Determine the (X, Y) coordinate at the center of the cell enclosing the given text.  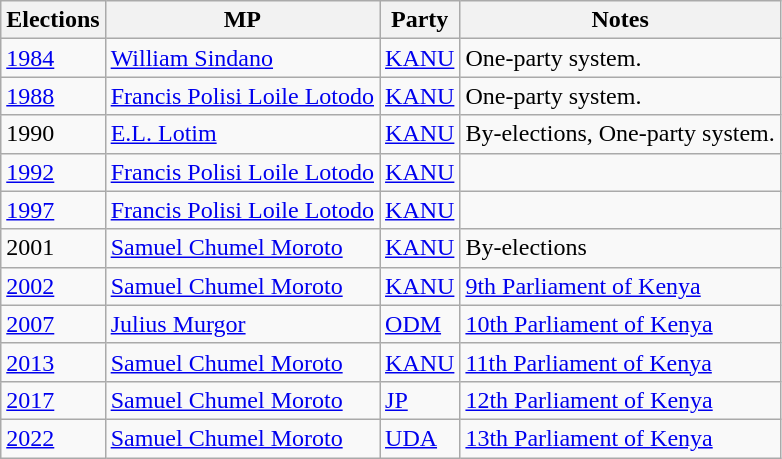
2001 (53, 248)
Elections (53, 20)
Julius Murgor (242, 324)
9th Parliament of Kenya (620, 286)
MP (242, 20)
Notes (620, 20)
10th Parliament of Kenya (620, 324)
1997 (53, 210)
By-elections, One-party system. (620, 134)
1984 (53, 58)
11th Parliament of Kenya (620, 362)
UDA (420, 438)
13th Parliament of Kenya (620, 438)
ODM (420, 324)
By-elections (620, 248)
William Sindano (242, 58)
1992 (53, 172)
E.L. Lotim (242, 134)
12th Parliament of Kenya (620, 400)
2017 (53, 400)
1988 (53, 96)
JP (420, 400)
2022 (53, 438)
2002 (53, 286)
1990 (53, 134)
2013 (53, 362)
2007 (53, 324)
Party (420, 20)
